Output the [X, Y] coordinate of the center of the cell containing the given text.  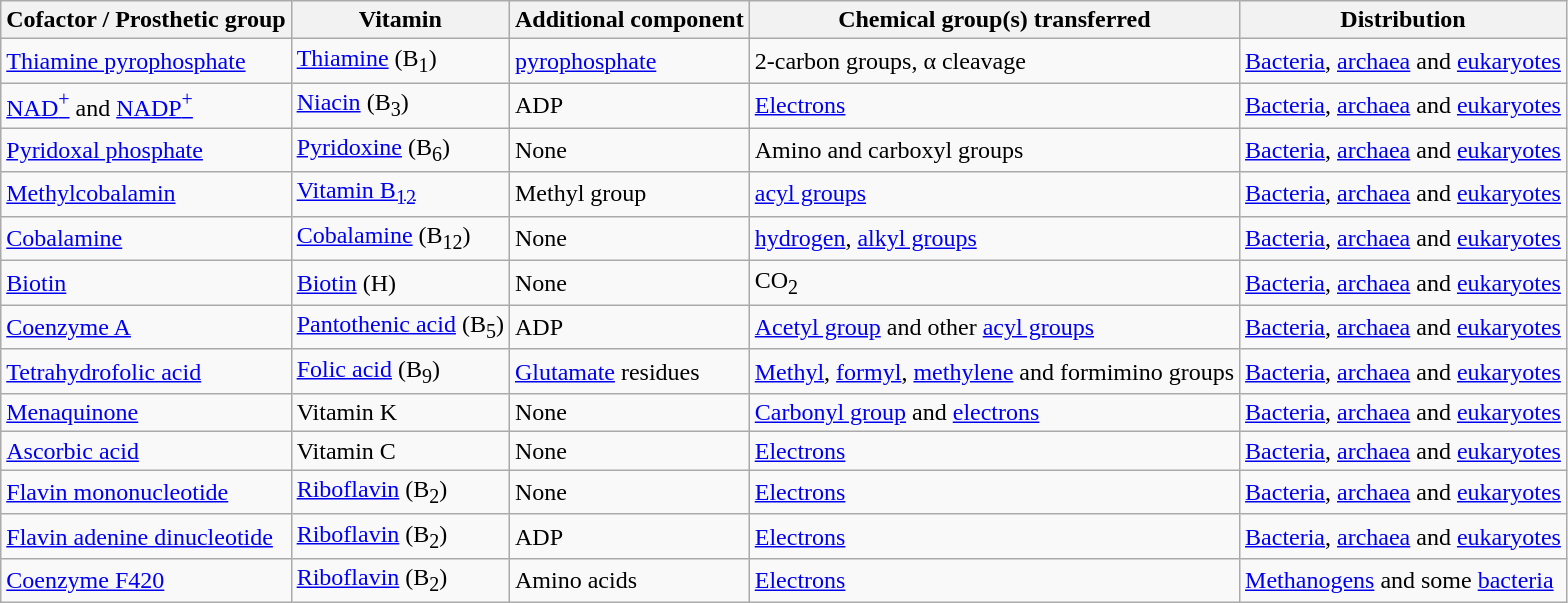
Methanogens and some bacteria [1404, 581]
Cobalamine [146, 238]
pyrophosphate [629, 61]
Additional component [629, 20]
Distribution [1404, 20]
Coenzyme A [146, 327]
CO2 [994, 283]
Vitamin [400, 20]
acyl groups [994, 194]
Chemical group(s) transferred [994, 20]
Acetyl group and other acyl groups [994, 327]
Carbonyl group and electrons [994, 413]
Amino acids [629, 581]
Flavin adenine dinucleotide [146, 536]
Thiamine (B1) [400, 61]
Methylcobalamin [146, 194]
Pyridoxine (B6) [400, 150]
Menaquinone [146, 413]
Niacin (B3) [400, 106]
Folic acid (B9) [400, 371]
Ascorbic acid [146, 451]
Vitamin B12 [400, 194]
NAD+ and NADP+ [146, 106]
Methyl, formyl, methylene and formimino groups [994, 371]
Tetrahydrofolic acid [146, 371]
2-carbon groups, α cleavage [994, 61]
Vitamin K [400, 413]
Pyridoxal phosphate [146, 150]
Cofactor / Prosthetic group [146, 20]
Thiamine pyrophosphate [146, 61]
Flavin mononucleotide [146, 492]
Biotin [146, 283]
Vitamin C [400, 451]
Glutamate residues [629, 371]
Biotin (H) [400, 283]
Coenzyme F420 [146, 581]
Methyl group [629, 194]
Cobalamine (B12) [400, 238]
hydrogen, alkyl groups [994, 238]
Amino and carboxyl groups [994, 150]
Pantothenic acid (B5) [400, 327]
